Return (x, y) of the center of cell containing provided text 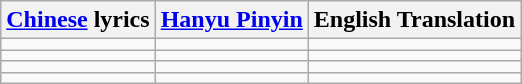
Hanyu Pinyin (232, 20)
Chinese lyrics (78, 20)
English Translation (414, 20)
